Search for the cell housing the specified text and yield its (x, y) center coordinate. 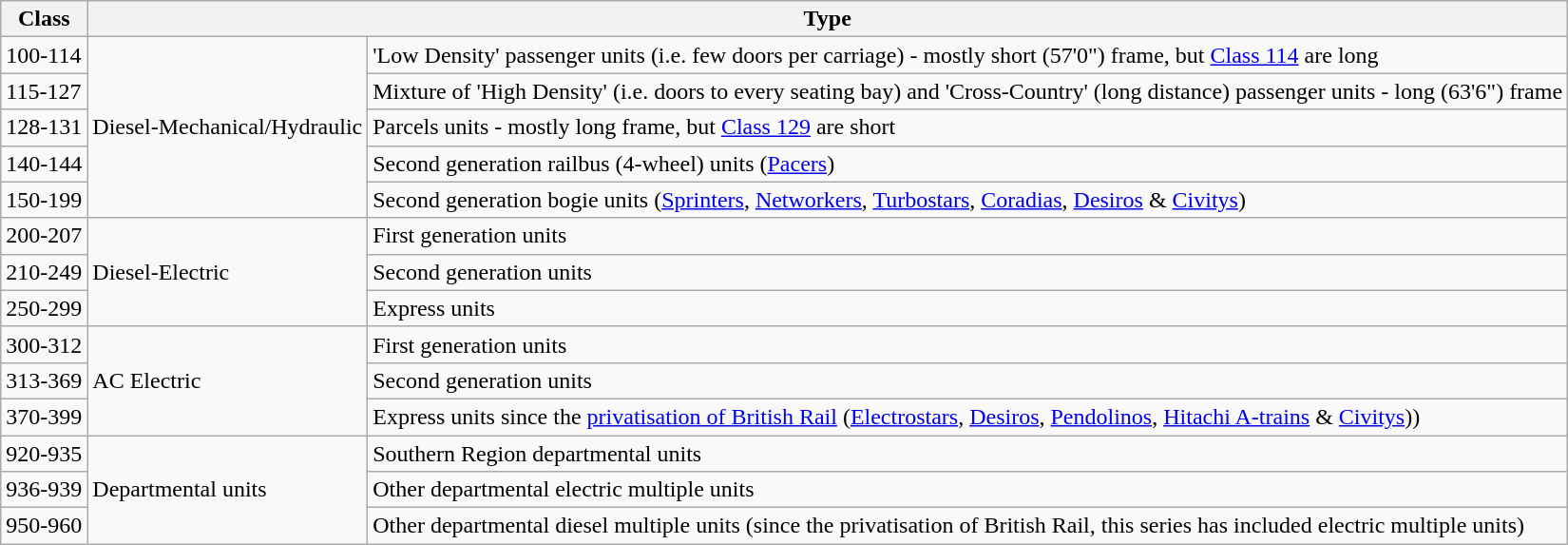
Southern Region departmental units (967, 454)
313-369 (44, 380)
AC Electric (228, 380)
Diesel-Mechanical/Hydraulic (228, 127)
100-114 (44, 55)
Class (44, 19)
936-939 (44, 490)
Second generation railbus (4-wheel) units (Pacers) (967, 164)
250-299 (44, 308)
300-312 (44, 344)
370-399 (44, 417)
Second generation bogie units (Sprinters, Networkers, Turbostars, Coradias, Desiros & Civitys) (967, 200)
Type (828, 19)
210-249 (44, 272)
Other departmental electric multiple units (967, 490)
128-131 (44, 127)
Express units since the privatisation of British Rail (Electrostars, Desiros, Pendolinos, Hitachi A-trains & Civitys)) (967, 417)
920-935 (44, 454)
200-207 (44, 236)
140-144 (44, 164)
115-127 (44, 91)
Express units (967, 308)
Parcels units - mostly long frame, but Class 129 are short (967, 127)
150-199 (44, 200)
Other departmental diesel multiple units (since the privatisation of British Rail, this series has included electric multiple units) (967, 526)
Diesel-Electric (228, 272)
Departmental units (228, 490)
Mixture of 'High Density' (i.e. doors to every seating bay) and 'Cross-Country' (long distance) passenger units - long (63'6") frame (967, 91)
'Low Density' passenger units (i.e. few doors per carriage) - mostly short (57'0") frame, but Class 114 are long (967, 55)
950-960 (44, 526)
